Detect which cell encompasses the target text, then output its [x, y] center coordinate. 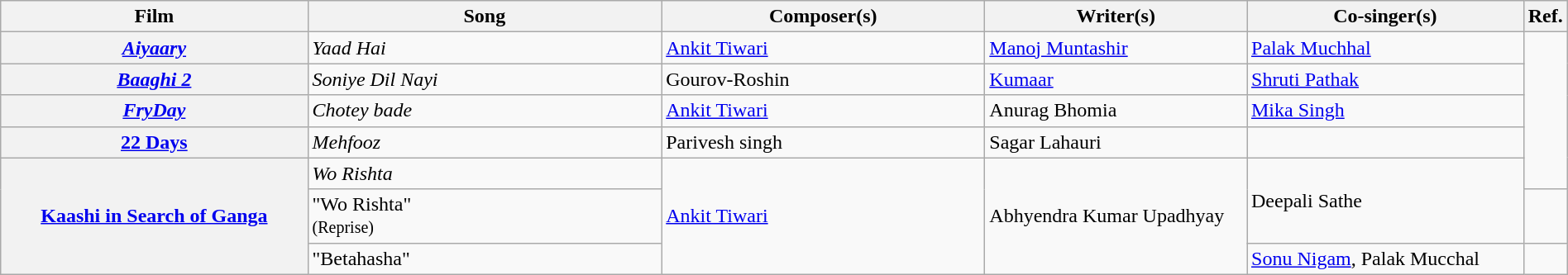
FryDay [154, 111]
Co-singer(s) [1386, 17]
Parivesh singh [824, 142]
Composer(s) [824, 17]
22 Days [154, 142]
Kaashi in Search of Ganga [154, 216]
Writer(s) [1116, 17]
Aiyaary [154, 48]
Kumaar [1116, 79]
Anurag Bhomia [1116, 111]
"Betahasha" [485, 258]
Sonu Nigam, Palak Mucchal [1386, 258]
"Wo Rishta"(Reprise) [485, 216]
Baaghi 2 [154, 79]
Soniye Dil Nayi [485, 79]
Mika Singh [1386, 111]
Palak Muchhal [1386, 48]
Deepali Sathe [1386, 200]
Chotey bade [485, 111]
Mehfooz [485, 142]
Gourov-Roshin [824, 79]
Shruti Pathak [1386, 79]
Sagar Lahauri [1116, 142]
Wo Rishta [485, 173]
Abhyendra Kumar Upadhyay [1116, 216]
Ref. [1545, 17]
Manoj Muntashir [1116, 48]
Yaad Hai [485, 48]
Film [154, 17]
Song [485, 17]
